Output the [X, Y] coordinate of the center of the cell containing the given text.  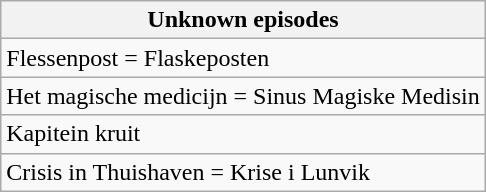
Het magische medicijn = Sinus Magiske Medisin [244, 96]
Flessenpost = Flaskeposten [244, 58]
Crisis in Thuishaven = Krise i Lunvik [244, 172]
Kapitein kruit [244, 134]
Unknown episodes [244, 20]
